Capture the cell that displays the provided text and extract its (X, Y) central coordinate. 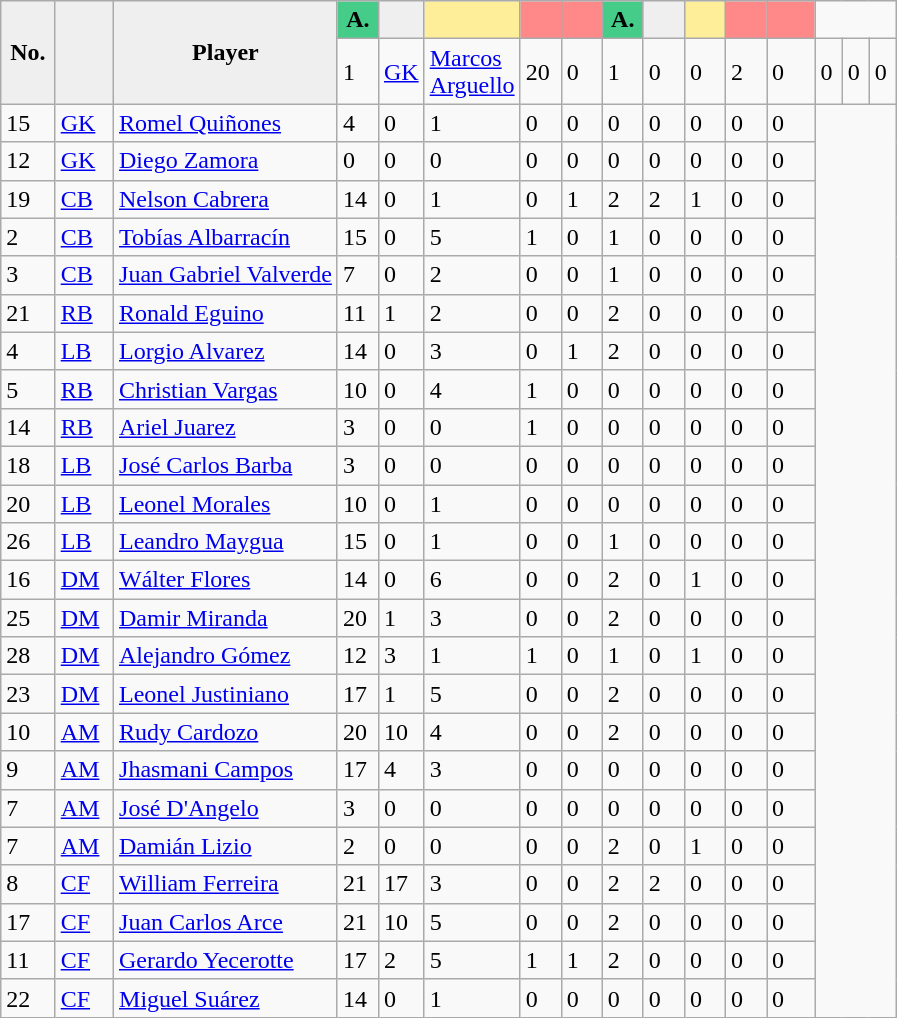
José Carlos Barba (226, 465)
Damir Miranda (226, 618)
25 (28, 618)
Miguel Suárez (226, 998)
No. (28, 52)
Player (226, 52)
9 (28, 770)
Leonel Justiniano (226, 694)
Wálter Flores (226, 580)
Nelson Cabrera (226, 199)
22 (28, 998)
16 (28, 580)
Alejandro Gómez (226, 656)
23 (28, 694)
Marcos Arguello (472, 72)
Diego Zamora (226, 161)
Ariel Juarez (226, 427)
Juan Gabriel Valverde (226, 275)
José D'Angelo (226, 808)
Jhasmani Campos (226, 770)
26 (28, 542)
Lorgio Alvarez (226, 351)
Tobías Albarracín (226, 237)
Rudy Cardozo (226, 732)
Leandro Maygua (226, 542)
Ronald Eguino (226, 313)
18 (28, 465)
28 (28, 656)
William Ferreira (226, 884)
19 (28, 199)
Romel Quiñones (226, 123)
8 (28, 884)
6 (472, 580)
Leonel Morales (226, 503)
Gerardo Yecerotte (226, 960)
Damián Lizio (226, 846)
Christian Vargas (226, 389)
Juan Carlos Arce (226, 922)
